Locate the cell with the specified text and output its (X, Y) center coordinate. 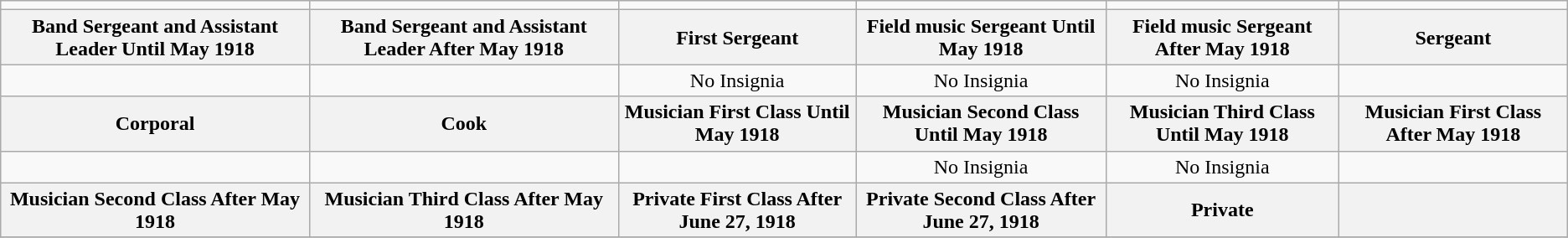
Field music Sergeant Until May 1918 (981, 37)
Musician Third Class Until May 1918 (1222, 124)
First Sergeant (737, 37)
Musician Third Class After May 1918 (464, 210)
Musician First Class After May 1918 (1452, 124)
Band Sergeant and Assistant Leader After May 1918 (464, 37)
Private (1222, 210)
Cook (464, 124)
Musician First Class Until May 1918 (737, 124)
Musician Second Class After May 1918 (156, 210)
Field music Sergeant After May 1918 (1222, 37)
Private Second Class After June 27, 1918 (981, 210)
Musician Second Class Until May 1918 (981, 124)
Private First Class After June 27, 1918 (737, 210)
Corporal (156, 124)
Sergeant (1452, 37)
Band Sergeant and Assistant Leader Until May 1918 (156, 37)
